Return [X, Y] of the center of cell containing provided text 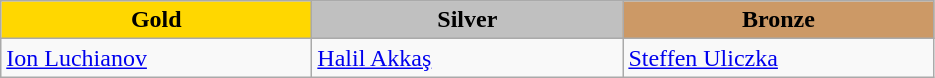
Ion Luchianov [156, 58]
Steffen Uliczka [778, 58]
Silver [468, 20]
Halil Akkaş [468, 58]
Gold [156, 20]
Bronze [778, 20]
